Locate the cell with the specified text and output its (x, y) center coordinate. 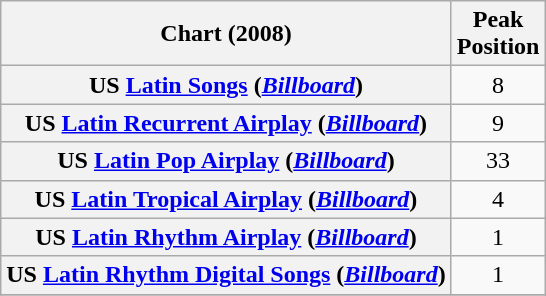
Chart (2008) (226, 34)
US Latin Pop Airplay (Billboard) (226, 161)
33 (498, 161)
US Latin Rhythm Digital Songs (Billboard) (226, 275)
4 (498, 199)
US Latin Recurrent Airplay (Billboard) (226, 123)
US Latin Rhythm Airplay (Billboard) (226, 237)
US Latin Tropical Airplay (Billboard) (226, 199)
9 (498, 123)
8 (498, 85)
US Latin Songs (Billboard) (226, 85)
Peak Position (498, 34)
